Return [x, y] of the center of cell containing provided text 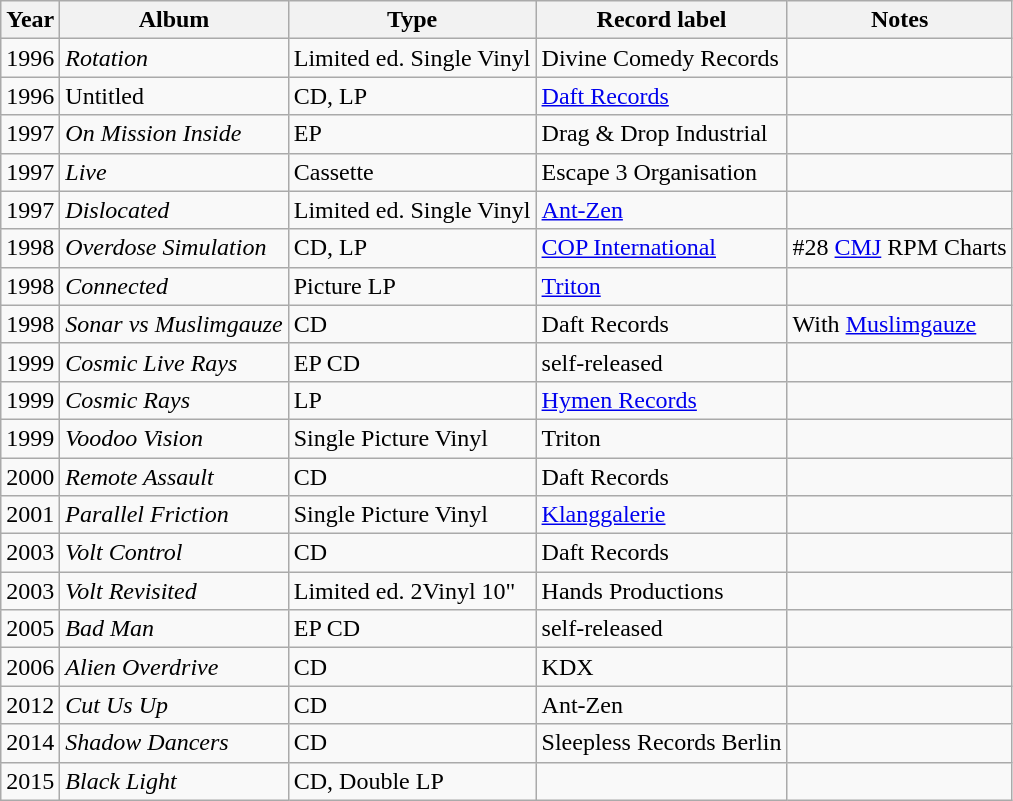
Escape 3 Organisation [662, 172]
Untitled [174, 96]
2000 [30, 477]
Album [174, 20]
Cosmic Live Rays [174, 362]
Type [412, 20]
Volt Control [174, 553]
2005 [30, 629]
COP International [662, 248]
Cassette [412, 172]
Year [30, 20]
#28 CMJ RPM Charts [900, 248]
Shadow Dancers [174, 743]
Cosmic Rays [174, 400]
EP [412, 134]
Volt Revisited [174, 591]
Connected [174, 286]
Voodoo Vision [174, 438]
With Muslimgauze [900, 324]
Cut Us Up [174, 705]
2015 [30, 781]
Notes [900, 20]
Drag & Drop Industrial [662, 134]
Black Light [174, 781]
Hands Productions [662, 591]
2006 [30, 667]
Sonar vs Muslimgauze [174, 324]
LP [412, 400]
KDX [662, 667]
Hymen Records [662, 400]
2001 [30, 515]
On Mission Inside [174, 134]
Remote Assault [174, 477]
Rotation [174, 58]
CD, Double LP [412, 781]
Dislocated [174, 210]
2012 [30, 705]
Alien Overdrive [174, 667]
Overdose Simulation [174, 248]
Limited ed. 2Vinyl 10" [412, 591]
Picture LP [412, 286]
2014 [30, 743]
Bad Man [174, 629]
Klanggalerie [662, 515]
Parallel Friction [174, 515]
Live [174, 172]
Record label [662, 20]
Divine Comedy Records [662, 58]
Sleepless Records Berlin [662, 743]
